Find where the given text appears and provide that cell's center as (x, y) coordinate. 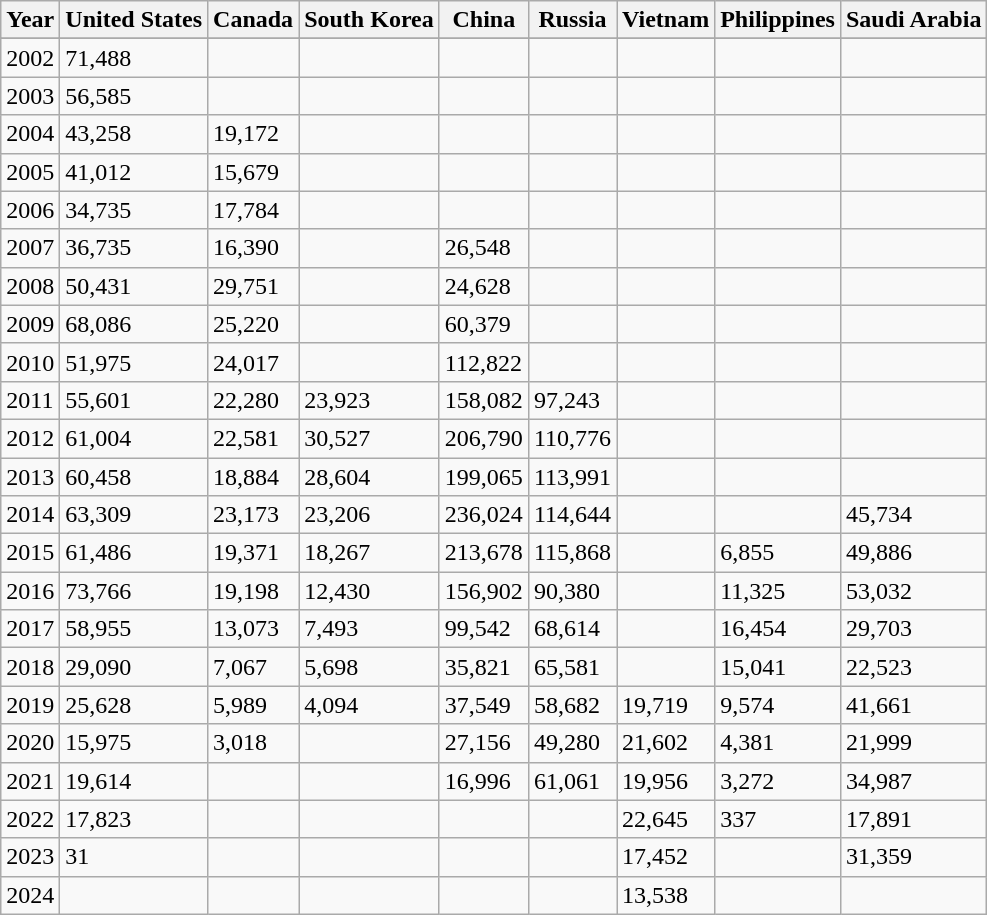
34,735 (134, 210)
29,751 (254, 286)
206,790 (484, 438)
17,823 (134, 819)
2012 (30, 438)
2014 (30, 515)
41,012 (134, 172)
15,975 (134, 743)
13,073 (254, 629)
213,678 (484, 553)
21,999 (913, 743)
49,886 (913, 553)
23,206 (370, 515)
65,581 (572, 667)
South Korea (370, 20)
31 (134, 857)
2005 (30, 172)
2019 (30, 705)
2009 (30, 324)
337 (778, 819)
68,086 (134, 324)
35,821 (484, 667)
19,719 (666, 705)
22,645 (666, 819)
2023 (30, 857)
7,493 (370, 629)
61,004 (134, 438)
71,488 (134, 58)
2007 (30, 248)
23,173 (254, 515)
6,855 (778, 553)
22,523 (913, 667)
3,272 (778, 781)
50,431 (134, 286)
4,381 (778, 743)
45,734 (913, 515)
2024 (30, 895)
58,955 (134, 629)
37,549 (484, 705)
27,156 (484, 743)
19,614 (134, 781)
43,258 (134, 134)
28,604 (370, 477)
18,267 (370, 553)
61,486 (134, 553)
16,996 (484, 781)
17,452 (666, 857)
60,458 (134, 477)
2008 (30, 286)
5,989 (254, 705)
13,538 (666, 895)
19,198 (254, 591)
Russia (572, 20)
21,602 (666, 743)
22,280 (254, 400)
41,661 (913, 705)
15,041 (778, 667)
2015 (30, 553)
97,243 (572, 400)
73,766 (134, 591)
49,280 (572, 743)
110,776 (572, 438)
17,784 (254, 210)
26,548 (484, 248)
24,628 (484, 286)
16,454 (778, 629)
113,991 (572, 477)
53,032 (913, 591)
23,923 (370, 400)
7,067 (254, 667)
2021 (30, 781)
17,891 (913, 819)
4,094 (370, 705)
63,309 (134, 515)
60,379 (484, 324)
2018 (30, 667)
9,574 (778, 705)
5,698 (370, 667)
China (484, 20)
158,082 (484, 400)
United States (134, 20)
2010 (30, 362)
2022 (30, 819)
Vietnam (666, 20)
25,628 (134, 705)
68,614 (572, 629)
29,703 (913, 629)
2013 (30, 477)
19,956 (666, 781)
19,371 (254, 553)
2006 (30, 210)
58,682 (572, 705)
99,542 (484, 629)
12,430 (370, 591)
236,024 (484, 515)
61,061 (572, 781)
30,527 (370, 438)
Philippines (778, 20)
90,380 (572, 591)
34,987 (913, 781)
15,679 (254, 172)
2017 (30, 629)
114,644 (572, 515)
19,172 (254, 134)
2020 (30, 743)
Saudi Arabia (913, 20)
2016 (30, 591)
56,585 (134, 96)
Year (30, 20)
112,822 (484, 362)
11,325 (778, 591)
2002 (30, 58)
156,902 (484, 591)
29,090 (134, 667)
51,975 (134, 362)
18,884 (254, 477)
199,065 (484, 477)
24,017 (254, 362)
36,735 (134, 248)
115,868 (572, 553)
3,018 (254, 743)
55,601 (134, 400)
2003 (30, 96)
Canada (254, 20)
2004 (30, 134)
16,390 (254, 248)
31,359 (913, 857)
25,220 (254, 324)
2011 (30, 400)
22,581 (254, 438)
